Pinpoint the cell where the given text exists, returning its [X, Y] midpoint coordinate. 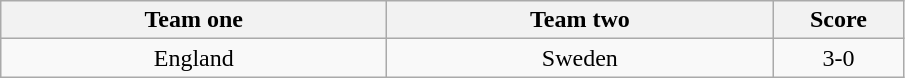
Team one [194, 20]
3-0 [838, 58]
Sweden [580, 58]
Score [838, 20]
Team two [580, 20]
England [194, 58]
